Identify which cell holds the provided text, then report its [X, Y] central coordinate. 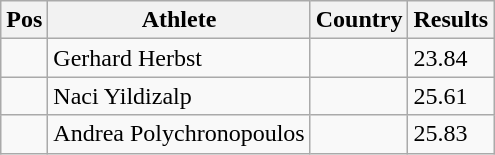
Gerhard Herbst [179, 58]
Naci Yildizalp [179, 96]
Country [359, 20]
23.84 [451, 58]
Andrea Polychronopoulos [179, 134]
25.61 [451, 96]
Pos [24, 20]
25.83 [451, 134]
Athlete [179, 20]
Results [451, 20]
